For the text-containing cell, return its midpoint in [X, Y] coordinate format. 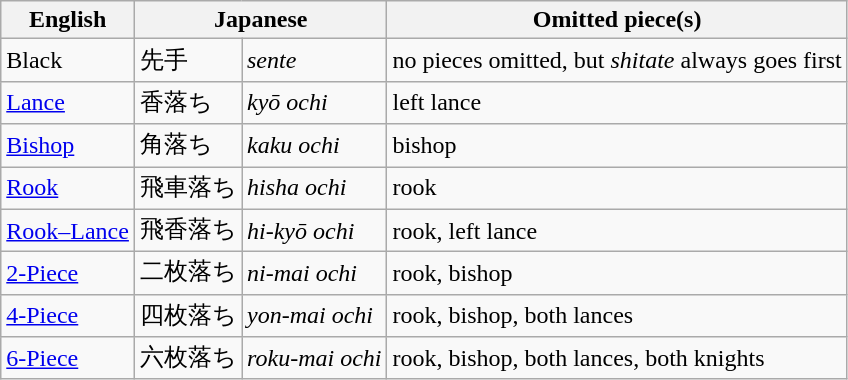
Bishop [68, 146]
Japanese [260, 20]
四枚落ち [188, 316]
2-Piece [68, 274]
飛香落ち [188, 230]
ni-mai ochi [314, 274]
Rook–Lance [68, 230]
hisha ochi [314, 188]
no pieces omitted, but shitate always goes first [617, 60]
bishop [617, 146]
roku-mai ochi [314, 358]
English [68, 20]
香落ち [188, 102]
yon-mai ochi [314, 316]
kyō ochi [314, 102]
六枚落ち [188, 358]
二枚落ち [188, 274]
Lance [68, 102]
飛車落ち [188, 188]
4-Piece [68, 316]
先手 [188, 60]
rook, bishop, both lances, both knights [617, 358]
rook [617, 188]
角落ち [188, 146]
Rook [68, 188]
hi-kyō ochi [314, 230]
Omitted piece(s) [617, 20]
rook, left lance [617, 230]
rook, bishop [617, 274]
sente [314, 60]
Black [68, 60]
rook, bishop, both lances [617, 316]
left lance [617, 102]
kaku ochi [314, 146]
6-Piece [68, 358]
